Return (X, Y) of the center of cell containing provided text 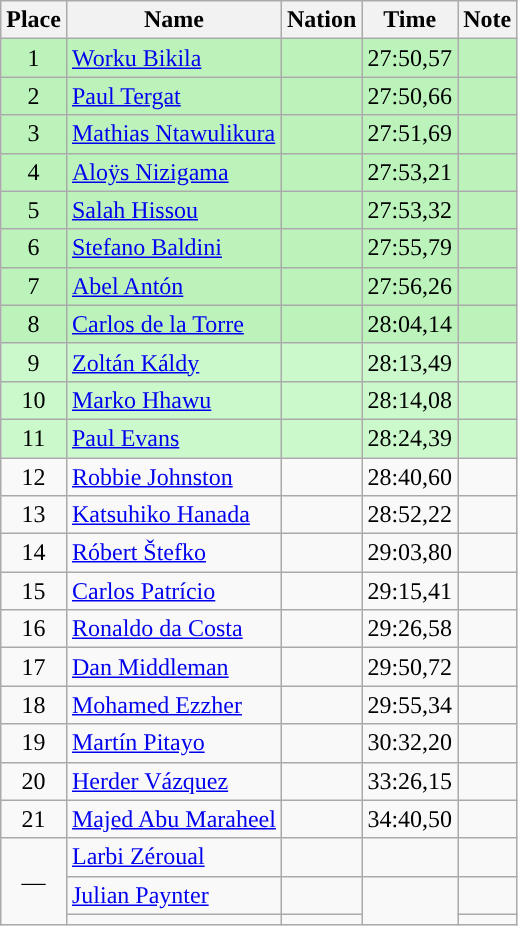
28:52,22 (410, 515)
Ronaldo da Costa (174, 629)
4 (34, 172)
Aloÿs Nizigama (174, 172)
Mathias Ntawulikura (174, 134)
Dan Middleman (174, 667)
Herder Vázquez (174, 781)
28:13,49 (410, 362)
21 (34, 819)
Worku Bikila (174, 58)
29:15,41 (410, 591)
Time (410, 20)
Marko Hhawu (174, 400)
Robbie Johnston (174, 477)
14 (34, 553)
15 (34, 591)
7 (34, 286)
28:40,60 (410, 477)
33:26,15 (410, 781)
1 (34, 58)
Katsuhiko Hanada (174, 515)
5 (34, 210)
Róbert Štefko (174, 553)
Majed Abu Maraheel (174, 819)
27:50,66 (410, 96)
8 (34, 324)
16 (34, 629)
28:24,39 (410, 438)
Note (488, 20)
Zoltán Káldy (174, 362)
Carlos Patrício (174, 591)
17 (34, 667)
29:26,58 (410, 629)
6 (34, 248)
Place (34, 20)
10 (34, 400)
2 (34, 96)
Paul Tergat (174, 96)
Stefano Baldini (174, 248)
18 (34, 705)
11 (34, 438)
27:53,21 (410, 172)
3 (34, 134)
Julian Paynter (174, 895)
Mohamed Ezzher (174, 705)
20 (34, 781)
Abel Antón (174, 286)
27:56,26 (410, 286)
30:32,20 (410, 743)
Martín Pitayo (174, 743)
28:04,14 (410, 324)
9 (34, 362)
Name (174, 20)
Nation (321, 20)
29:55,34 (410, 705)
Carlos de la Torre (174, 324)
27:53,32 (410, 210)
Salah Hissou (174, 210)
27:51,69 (410, 134)
27:55,79 (410, 248)
Larbi Zéroual (174, 857)
19 (34, 743)
27:50,57 (410, 58)
28:14,08 (410, 400)
29:03,80 (410, 553)
— (34, 882)
12 (34, 477)
29:50,72 (410, 667)
13 (34, 515)
34:40,50 (410, 819)
Paul Evans (174, 438)
